Pinpoint the cell where the given text exists, returning its [X, Y] midpoint coordinate. 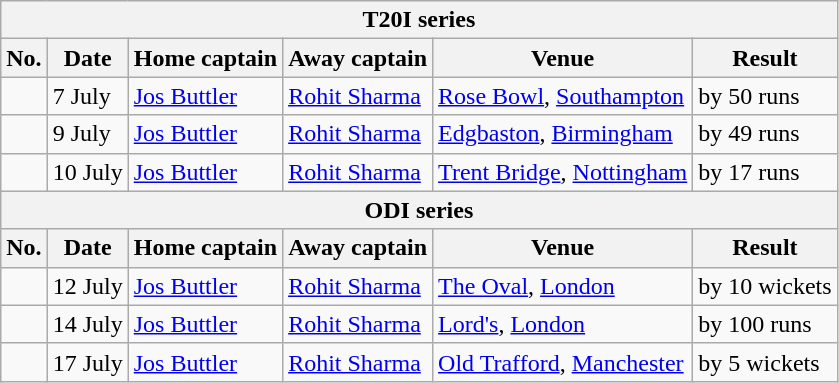
7 July [88, 96]
12 July [88, 286]
by 49 runs [765, 134]
Lord's, London [563, 324]
9 July [88, 134]
by 50 runs [765, 96]
by 100 runs [765, 324]
ODI series [419, 210]
The Oval, London [563, 286]
Edgbaston, Birmingham [563, 134]
T20I series [419, 20]
by 10 wickets [765, 286]
10 July [88, 172]
Trent Bridge, Nottingham [563, 172]
14 July [88, 324]
17 July [88, 362]
by 5 wickets [765, 362]
Rose Bowl, Southampton [563, 96]
by 17 runs [765, 172]
Old Trafford, Manchester [563, 362]
